Scan for the cell matching the given text and deliver its [X, Y] coordinate at center. 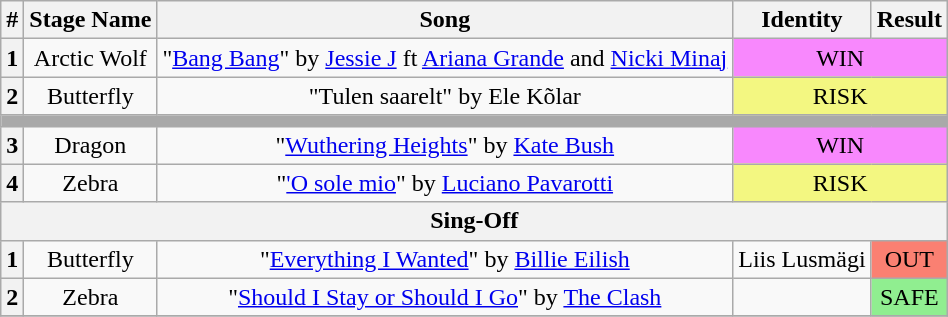
"Tulen saarelt" by Ele Kõlar [445, 96]
Arctic Wolf [90, 58]
Stage Name [90, 20]
OUT [909, 259]
3 [12, 145]
"Wuthering Heights" by Kate Bush [445, 145]
Dragon [90, 145]
Result [909, 20]
Liis Lusmägi [802, 259]
Song [445, 20]
SAFE [909, 297]
# [12, 20]
Sing-Off [474, 221]
"Everything I Wanted" by Billie Eilish [445, 259]
"Bang Bang" by Jessie J ft Ariana Grande and Nicki Minaj [445, 58]
"Should I Stay or Should I Go" by The Clash [445, 297]
"'O sole mio" by Luciano Pavarotti [445, 183]
Identity [802, 20]
4 [12, 183]
